Locate the cell with the specified text and output its (X, Y) center coordinate. 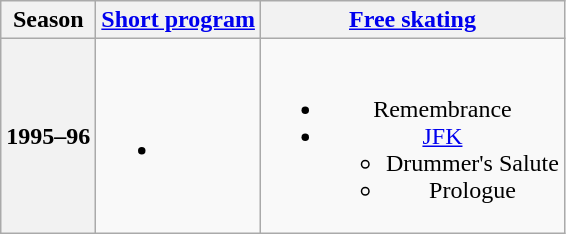
Free skating (412, 20)
1995–96 (48, 136)
Remembrance JFK Drummer's Salute Prologue (412, 136)
Short program (178, 20)
Season (48, 20)
